Search for the cell housing the specified text and yield its (X, Y) center coordinate. 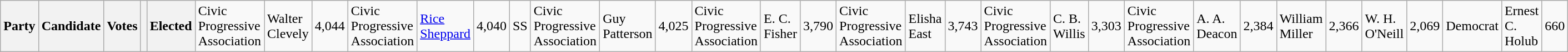
Guy Patterson (628, 26)
Rice Sheppard (445, 26)
A. A. Deacon (1217, 26)
C. B. Willis (1069, 26)
4,025 (673, 26)
SS (520, 26)
Democrat (1472, 26)
Ernest C. Holub (1521, 26)
660 (1555, 26)
Elisha East (925, 26)
W. H. O'Neill (1384, 26)
2,384 (1259, 26)
Candidate (71, 26)
Walter Clevely (288, 26)
3,743 (963, 26)
3,303 (1106, 26)
4,040 (491, 26)
2,069 (1425, 26)
Elected (171, 26)
3,790 (819, 26)
E. C. Fisher (780, 26)
Votes (122, 26)
4,044 (330, 26)
Party (19, 26)
2,366 (1344, 26)
William Miller (1301, 26)
